Detect which cell encompasses the target text, then output its (X, Y) center coordinate. 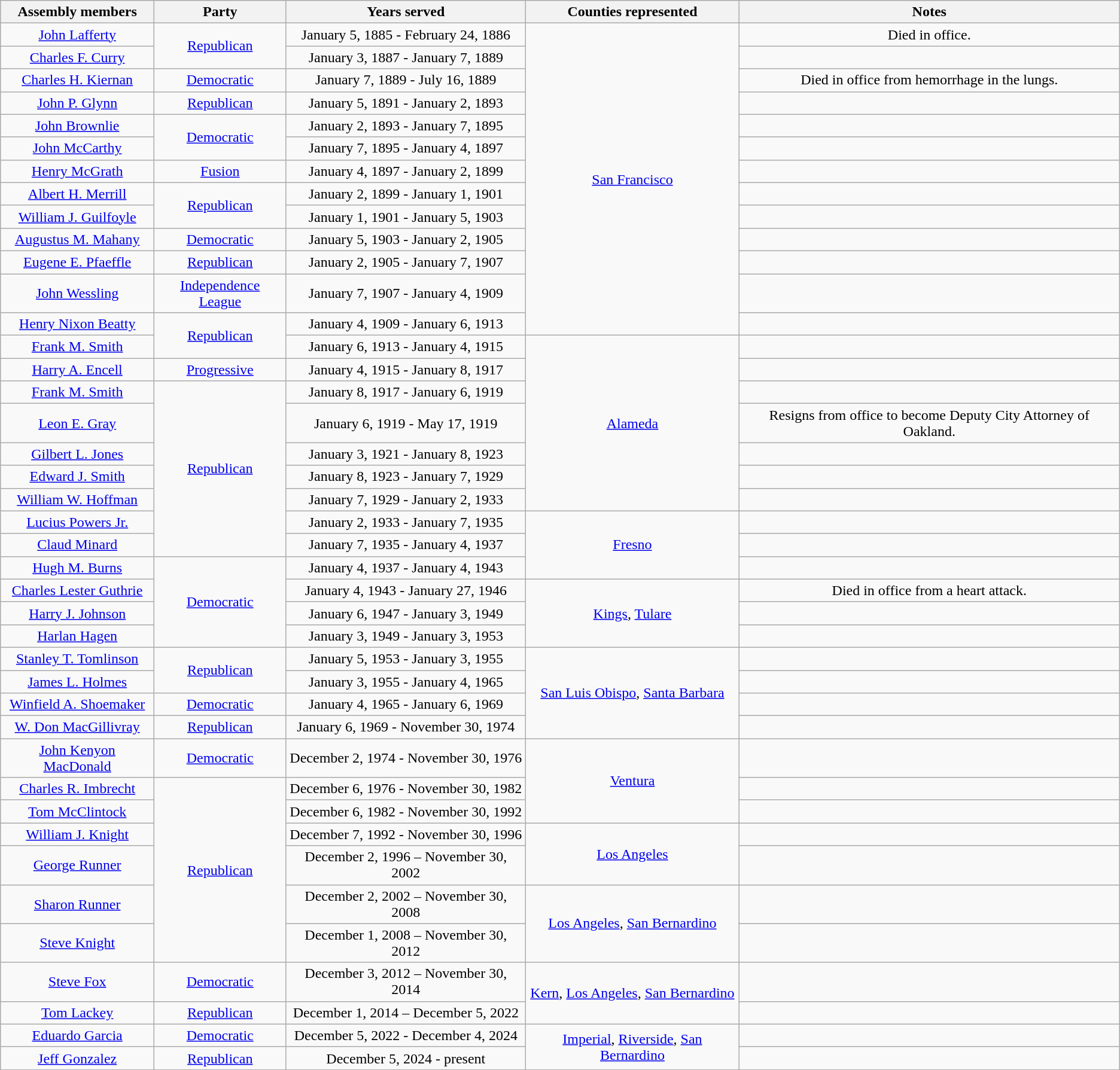
January 4, 1965 - January 6, 1969 (406, 705)
January 5, 1891 - January 2, 1893 (406, 103)
Steve Fox (78, 982)
January 3, 1949 - January 3, 1953 (406, 636)
John Lafferty (78, 35)
Imperial, Riverside, San Bernardino (633, 1047)
Assembly members (78, 12)
January 2, 1933 - January 7, 1935 (406, 522)
Henry McGrath (78, 171)
W. Don MacGillivray (78, 727)
January 3, 1921 - January 8, 1923 (406, 454)
December 3, 2012 – November 30, 2014 (406, 982)
Edward J. Smith (78, 477)
January 4, 1937 - January 4, 1943 (406, 568)
December 2, 1996 – November 30, 2002 (406, 865)
Los Angeles (633, 854)
William J. Knight (78, 834)
Years served (406, 12)
December 1, 2014 – December 5, 2022 (406, 1013)
January 4, 1909 - January 6, 1913 (406, 324)
Charles R. Imbrecht (78, 789)
Tom Lackey (78, 1013)
January 3, 1887 - January 7, 1889 (406, 57)
John Wessling (78, 293)
Died in office from hemorrhage in the lungs. (929, 80)
January 6, 1969 - November 30, 1974 (406, 727)
January 6, 1947 - January 3, 1949 (406, 613)
William J. Guilfoyle (78, 217)
Died in office. (929, 35)
December 1, 2008 – November 30, 2012 (406, 943)
James L. Holmes (78, 681)
John Brownlie (78, 126)
January 4, 1943 - January 27, 1946 (406, 590)
John McCarthy (78, 148)
Claud Minard (78, 545)
John Kenyon MacDonald (78, 758)
Kern, Los Angeles, San Bernardino (633, 993)
Henry Nixon Beatty (78, 324)
Notes (929, 12)
Lucius Powers Jr. (78, 522)
Eduardo Garcia (78, 1035)
Augustus M. Mahany (78, 239)
Harry J. Johnson (78, 613)
January 1, 1901 - January 5, 1903 (406, 217)
Party (220, 12)
Resigns from office to become Deputy City Attorney of Oakland. (929, 423)
January 6, 1919 - May 17, 1919 (406, 423)
January 7, 1929 - January 2, 1933 (406, 499)
January 3, 1955 - January 4, 1965 (406, 681)
January 7, 1907 - January 4, 1909 (406, 293)
January 7, 1889 - July 16, 1889 (406, 80)
Jeff Gonzalez (78, 1058)
Independence League (220, 293)
January 2, 1893 - January 7, 1895 (406, 126)
January 6, 1913 - January 4, 1915 (406, 347)
Harlan Hagen (78, 636)
Charles F. Curry (78, 57)
December 6, 1976 - November 30, 1982 (406, 789)
Stanley T. Tomlinson (78, 659)
Sharon Runner (78, 904)
William W. Hoffman (78, 499)
San Francisco (633, 179)
Albert H. Merrill (78, 194)
January 4, 1897 - January 2, 1899 (406, 171)
Leon E. Gray (78, 423)
John P. Glynn (78, 103)
Tom McClintock (78, 812)
December 2, 1974 - November 30, 1976 (406, 758)
January 2, 1905 - January 7, 1907 (406, 262)
Eugene E. Pfaeffle (78, 262)
Los Angeles, San Bernardino (633, 923)
Fusion (220, 171)
December 7, 1992 - November 30, 1996 (406, 834)
Charles H. Kiernan (78, 80)
December 2, 2002 – November 30, 2008 (406, 904)
Hugh M. Burns (78, 568)
Fresno (633, 545)
January 4, 1915 - January 8, 1917 (406, 370)
January 8, 1917 - January 6, 1919 (406, 392)
Charles Lester Guthrie (78, 590)
Steve Knight (78, 943)
Harry A. Encell (78, 370)
George Runner (78, 865)
Alameda (633, 423)
January 7, 1935 - January 4, 1937 (406, 545)
Kings, Tulare (633, 613)
December 6, 1982 - November 30, 1992 (406, 812)
January 7, 1895 - January 4, 1897 (406, 148)
Gilbert L. Jones (78, 454)
December 5, 2024 - present (406, 1058)
Died in office from a heart attack. (929, 590)
January 5, 1885 - February 24, 1886 (406, 35)
Winfield A. Shoemaker (78, 705)
January 8, 1923 - January 7, 1929 (406, 477)
Counties represented (633, 12)
January 5, 1953 - January 3, 1955 (406, 659)
Progressive (220, 370)
January 2, 1899 - January 1, 1901 (406, 194)
December 5, 2022 - December 4, 2024 (406, 1035)
San Luis Obispo, Santa Barbara (633, 693)
January 5, 1903 - January 2, 1905 (406, 239)
Ventura (633, 781)
